Detect which cell encompasses the target text, then output its [X, Y] center coordinate. 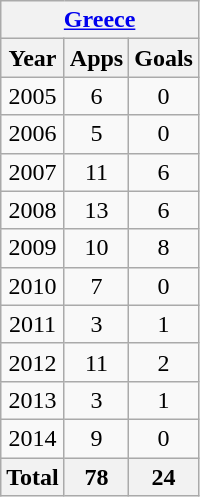
2007 [33, 172]
2009 [33, 248]
2012 [33, 362]
78 [96, 477]
7 [96, 286]
2005 [33, 96]
2014 [33, 438]
2 [164, 362]
13 [96, 210]
24 [164, 477]
8 [164, 248]
5 [96, 134]
2006 [33, 134]
2013 [33, 400]
9 [96, 438]
2010 [33, 286]
Greece [100, 20]
Year [33, 58]
Apps [96, 58]
10 [96, 248]
2008 [33, 210]
Goals [164, 58]
2011 [33, 324]
Total [33, 477]
